Determine the [x, y] coordinate at the center of the cell enclosing the given text.  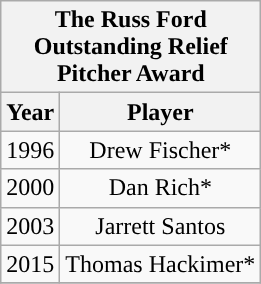
The Russ Ford Outstanding Relief Pitcher Award [131, 47]
Thomas Hackimer* [160, 264]
Year [30, 112]
Jarrett Santos [160, 226]
Drew Fischer* [160, 150]
1996 [30, 150]
2000 [30, 188]
Player [160, 112]
2003 [30, 226]
2015 [30, 264]
Dan Rich* [160, 188]
